For the text-containing cell, return its midpoint in [X, Y] coordinate format. 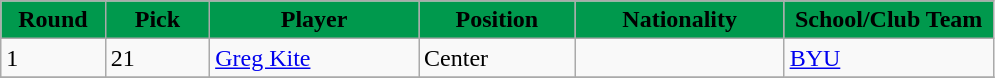
Nationality [680, 20]
Player [314, 20]
21 [157, 58]
Pick [157, 20]
BYU [888, 58]
School/Club Team [888, 20]
Round [53, 20]
1 [53, 58]
Position [498, 20]
Greg Kite [314, 58]
Center [498, 58]
